Return [X, Y] of the center of cell containing provided text 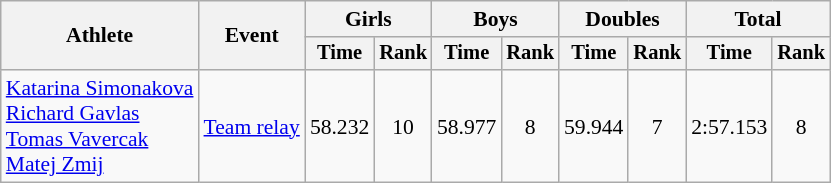
Doubles [622, 19]
58.977 [466, 126]
10 [403, 126]
Boys [496, 19]
Katarina SimonakovaRichard GavlasTomas VavercakMatej Zmij [100, 126]
7 [657, 126]
Team relay [252, 126]
59.944 [594, 126]
Athlete [100, 36]
Total [758, 19]
Girls [368, 19]
58.232 [340, 126]
2:57.153 [729, 126]
Event [252, 36]
